Find where the given text appears and provide that cell's center as [x, y] coordinate. 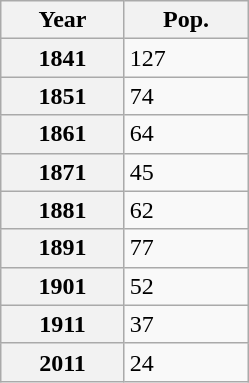
2011 [63, 362]
127 [186, 58]
1891 [63, 248]
1911 [63, 324]
52 [186, 286]
Pop. [186, 20]
1841 [63, 58]
1861 [63, 134]
1901 [63, 286]
74 [186, 96]
24 [186, 362]
1881 [63, 210]
64 [186, 134]
37 [186, 324]
Year [63, 20]
1871 [63, 172]
77 [186, 248]
45 [186, 172]
62 [186, 210]
1851 [63, 96]
